Output the (X, Y) coordinate of the center of the cell containing the given text.  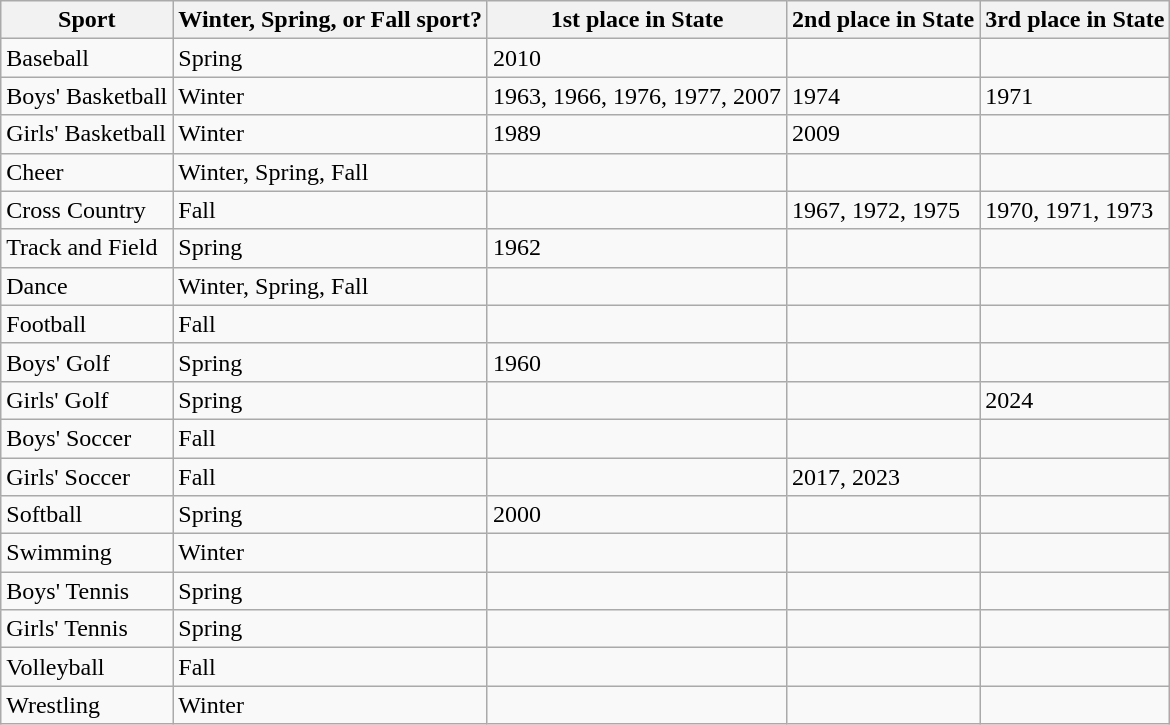
Football (87, 324)
1967, 1972, 1975 (884, 210)
2010 (636, 58)
1971 (1075, 96)
Wrestling (87, 705)
Girls' Golf (87, 400)
Girls' Tennis (87, 629)
Winter, Spring, or Fall sport? (330, 20)
Boys' Soccer (87, 438)
2024 (1075, 400)
1960 (636, 362)
Dance (87, 286)
1st place in State (636, 20)
Swimming (87, 553)
Cheer (87, 172)
Volleyball (87, 667)
Track and Field (87, 248)
Sport (87, 20)
2000 (636, 515)
Girls' Soccer (87, 477)
3rd place in State (1075, 20)
1989 (636, 134)
1963, 1966, 1976, 1977, 2007 (636, 96)
Boys' Tennis (87, 591)
2nd place in State (884, 20)
1970, 1971, 1973 (1075, 210)
Boys' Basketball (87, 96)
2009 (884, 134)
Girls' Basketball (87, 134)
1974 (884, 96)
2017, 2023 (884, 477)
Softball (87, 515)
1962 (636, 248)
Boys' Golf (87, 362)
Baseball (87, 58)
Cross Country (87, 210)
